Search for the cell housing the specified text and yield its [X, Y] center coordinate. 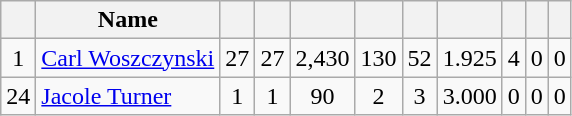
Jacole Turner [128, 96]
130 [378, 58]
Name [128, 20]
1.925 [470, 58]
2 [378, 96]
3 [420, 96]
4 [514, 58]
2,430 [322, 58]
Carl Woszczynski [128, 58]
24 [18, 96]
3.000 [470, 96]
52 [420, 58]
90 [322, 96]
